Extract the [X, Y] coordinate from the center of the cell holding the provided text.  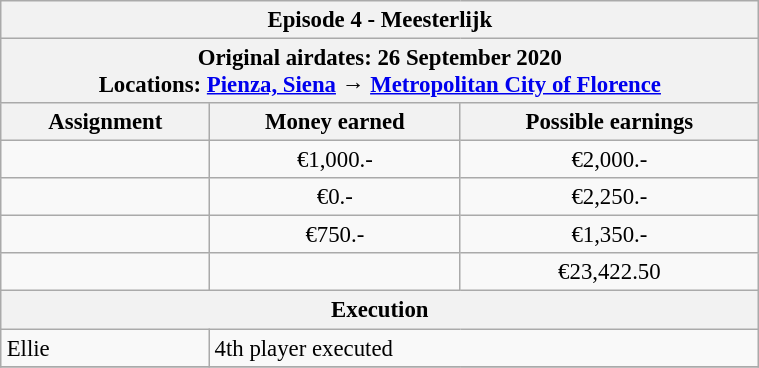
€1,350.- [609, 235]
Ellie [105, 347]
€2,250.- [609, 197]
Money earned [334, 122]
Possible earnings [609, 122]
Episode 4 - Meesterlijk [380, 20]
€2,000.- [609, 160]
€1,000.- [334, 160]
Assignment [105, 122]
Original airdates: 26 September 2020Locations: Pienza, Siena → Metropolitan City of Florence [380, 70]
€23,422.50 [609, 272]
Execution [380, 310]
4th player executed [484, 347]
€750.- [334, 235]
€0.- [334, 197]
